Return the [X, Y] coordinate for the center point of the cell that contains the specified text.  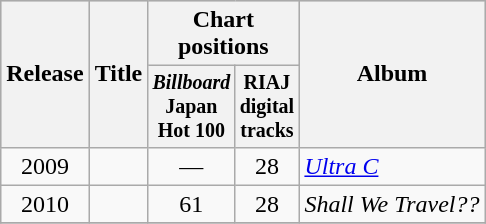
RIAJ digital tracks [267, 106]
Shall We Travel?? [392, 204]
2010 [45, 204]
Title [118, 74]
2009 [45, 166]
— [192, 166]
61 [192, 204]
Release [45, 74]
Album [392, 74]
Billboard Japan Hot 100 [192, 106]
Ultra C [392, 166]
Chart positions [224, 34]
